Scan for the cell matching the given text and deliver its [x, y] coordinate at center. 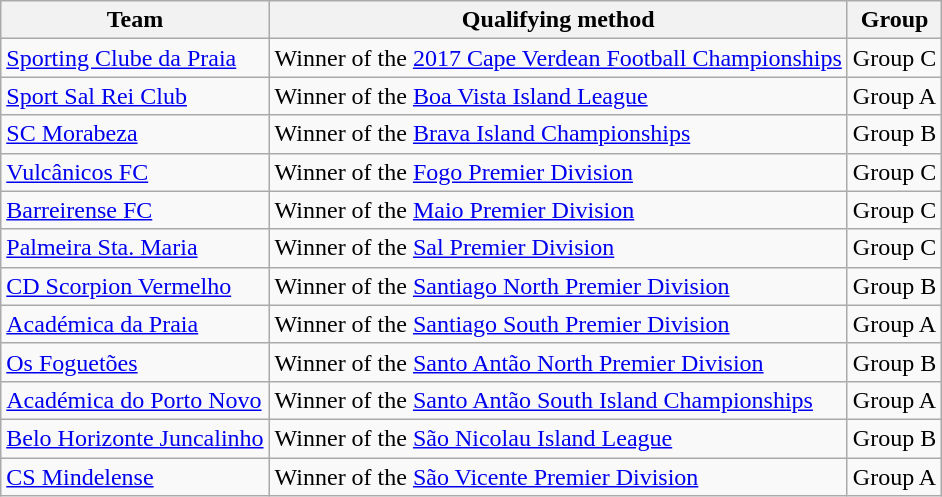
Winner of the Santiago South Premier Division [558, 324]
Winner of the Maio Premier Division [558, 210]
Winner of the Santo Antão North Premier Division [558, 362]
Winner of the Santo Antão South Island Championships [558, 400]
Team [135, 20]
Vulcânicos FC [135, 172]
SC Morabeza [135, 134]
Os Foguetões [135, 362]
Winner of the Sal Premier Division [558, 248]
Académica da Praia [135, 324]
CS Mindelense [135, 477]
Winner of the Boa Vista Island League [558, 96]
Winner of the Santiago North Premier Division [558, 286]
Sporting Clube da Praia [135, 58]
Belo Horizonte Juncalinho [135, 438]
Palmeira Sta. Maria [135, 248]
Winner of the Brava Island Championships [558, 134]
Winner of the São Nicolau Island League [558, 438]
Sport Sal Rei Club [135, 96]
Barreirense FC [135, 210]
Winner of the 2017 Cape Verdean Football Championships [558, 58]
CD Scorpion Vermelho [135, 286]
Qualifying method [558, 20]
Group [894, 20]
Winner of the Fogo Premier Division [558, 172]
Winner of the São Vicente Premier Division [558, 477]
Académica do Porto Novo [135, 400]
